For the text-containing cell, return its midpoint in (X, Y) coordinate format. 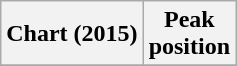
Chart (2015) (72, 34)
Peak position (189, 34)
